Return the [x, y] coordinate for the center point of the cell that contains the specified text.  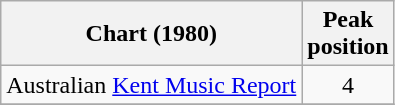
Chart (1980) [152, 34]
4 [348, 85]
Peakposition [348, 34]
Australian Kent Music Report [152, 85]
